Find where the given text appears and provide that cell's center as [x, y] coordinate. 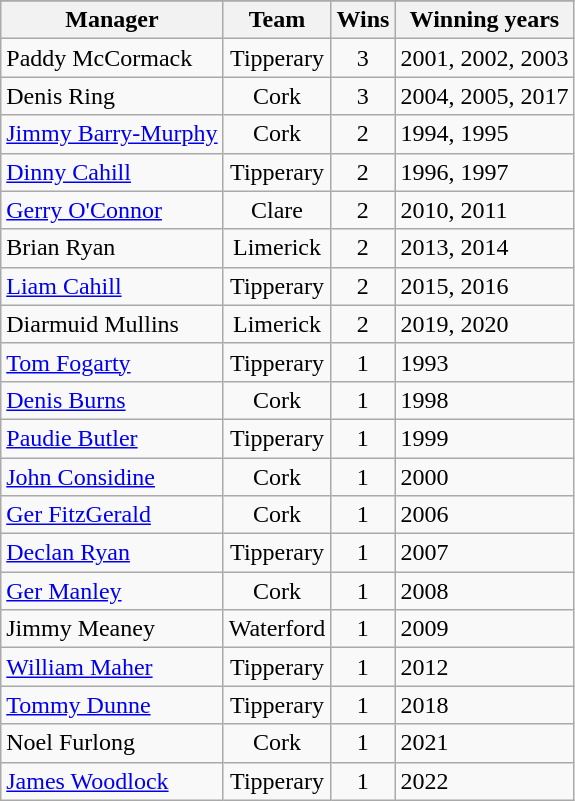
Declan Ryan [112, 553]
Gerry O'Connor [112, 210]
Noel Furlong [112, 743]
Brian Ryan [112, 248]
Tommy Dunne [112, 705]
Clare [277, 210]
2015, 2016 [484, 286]
1993 [484, 362]
2019, 2020 [484, 324]
Ger Manley [112, 591]
1998 [484, 400]
2004, 2005, 2017 [484, 96]
James Woodlock [112, 781]
Diarmuid Mullins [112, 324]
Ger FitzGerald [112, 515]
2021 [484, 743]
2010, 2011 [484, 210]
Paddy McCormack [112, 58]
Wins [363, 20]
Tom Fogarty [112, 362]
2000 [484, 477]
2013, 2014 [484, 248]
Denis Ring [112, 96]
Denis Burns [112, 400]
Manager [112, 20]
1999 [484, 438]
William Maher [112, 667]
Waterford [277, 629]
Paudie Butler [112, 438]
2018 [484, 705]
2001, 2002, 2003 [484, 58]
1996, 1997 [484, 172]
John Considine [112, 477]
2022 [484, 781]
Winning years [484, 20]
Dinny Cahill [112, 172]
Liam Cahill [112, 286]
2007 [484, 553]
2009 [484, 629]
2006 [484, 515]
2012 [484, 667]
1994, 1995 [484, 134]
Team [277, 20]
2008 [484, 591]
Jimmy Barry-Murphy [112, 134]
Jimmy Meaney [112, 629]
